Capture the cell that displays the provided text and extract its (X, Y) central coordinate. 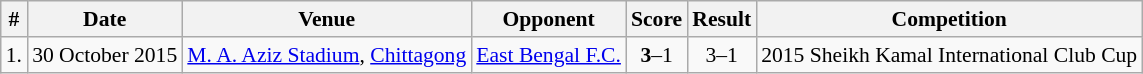
1. (14, 55)
Score (656, 19)
Venue (326, 19)
# (14, 19)
Date (104, 19)
30 October 2015 (104, 55)
Result (722, 19)
Competition (949, 19)
Opponent (548, 19)
2015 Sheikh Kamal International Club Cup (949, 55)
M. A. Aziz Stadium, Chittagong (326, 55)
East Bengal F.C. (548, 55)
